For the text-containing cell, return its midpoint in [x, y] coordinate format. 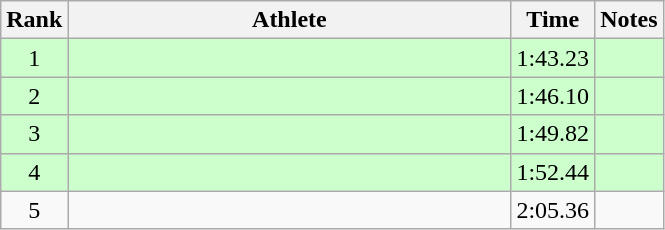
2 [34, 96]
1 [34, 58]
Notes [629, 20]
2:05.36 [553, 210]
Athlete [290, 20]
3 [34, 134]
Rank [34, 20]
Time [553, 20]
1:49.82 [553, 134]
1:46.10 [553, 96]
5 [34, 210]
4 [34, 172]
1:52.44 [553, 172]
1:43.23 [553, 58]
